Find where the given text appears and provide that cell's center as (x, y) coordinate. 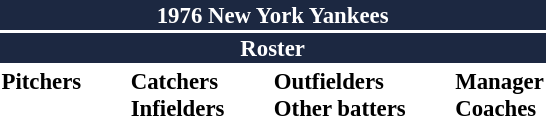
Roster (272, 48)
1976 New York Yankees (272, 15)
